Detect which cell encompasses the target text, then output its [X, Y] center coordinate. 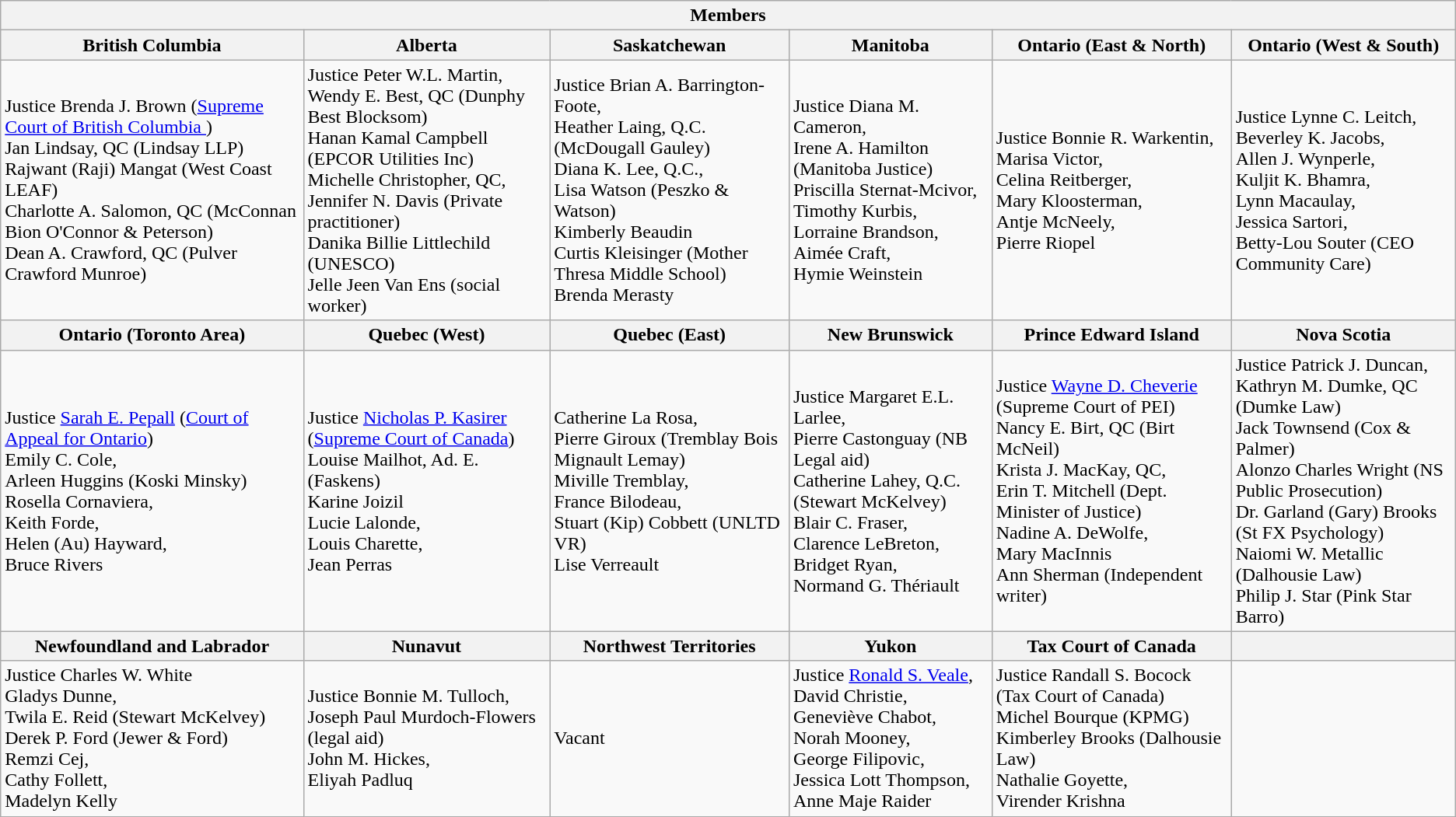
Justice Bonnie R. Warkentin, Marisa Victor, Celina Reitberger, Mary Kloosterman, Antje McNeely, Pierre Riopel [1111, 190]
Saskatchewan [670, 45]
Justice Bonnie M. Tulloch, Joseph Paul Murdoch-Flowers (legal aid) John M. Hickes, Eliyah Padluq [426, 738]
British Columbia [152, 45]
Northwest Territories [670, 646]
Prince Edward Island [1111, 335]
Ontario (East & North) [1111, 45]
Nova Scotia [1343, 335]
Justice Charles W. White Gladys Dunne, Twila E. Reid (Stewart McKelvey) Derek P. Ford (Jewer & Ford) Remzi Cej, Cathy Follett, Madelyn Kelly [152, 738]
Quebec (East) [670, 335]
Tax Court of Canada [1111, 646]
Ontario (West & South) [1343, 45]
Ontario (Toronto Area) [152, 335]
Catherine La Rosa, Pierre Giroux (Tremblay Bois Mignault Lemay) Miville Tremblay, France Bilodeau, Stuart (Kip) Cobbett (UNLTD VR) Lise Verreault [670, 491]
Newfoundland and Labrador [152, 646]
Quebec (West) [426, 335]
Members [728, 16]
Nunavut [426, 646]
Vacant [670, 738]
Alberta [426, 45]
New Brunswick [890, 335]
Yukon [890, 646]
Justice Ronald S. Veale, David Christie, Geneviève Chabot, Norah Mooney, George Filipovic, Jessica Lott Thompson, Anne Maje Raider [890, 738]
Justice Randall S. Bocock (Tax Court of Canada)Michel Bourque (KPMG) Kimberley Brooks (Dalhousie Law) Nathalie Goyette, Virender Krishna [1111, 738]
Justice Nicholas P. Kasirer (Supreme Court of Canada) Louise Mailhot, Ad. E. (Faskens) Karine Joizil Lucie Lalonde, Louis Charette, Jean Perras [426, 491]
Manitoba [890, 45]
